Locate the cell with the specified text and output its (x, y) center coordinate. 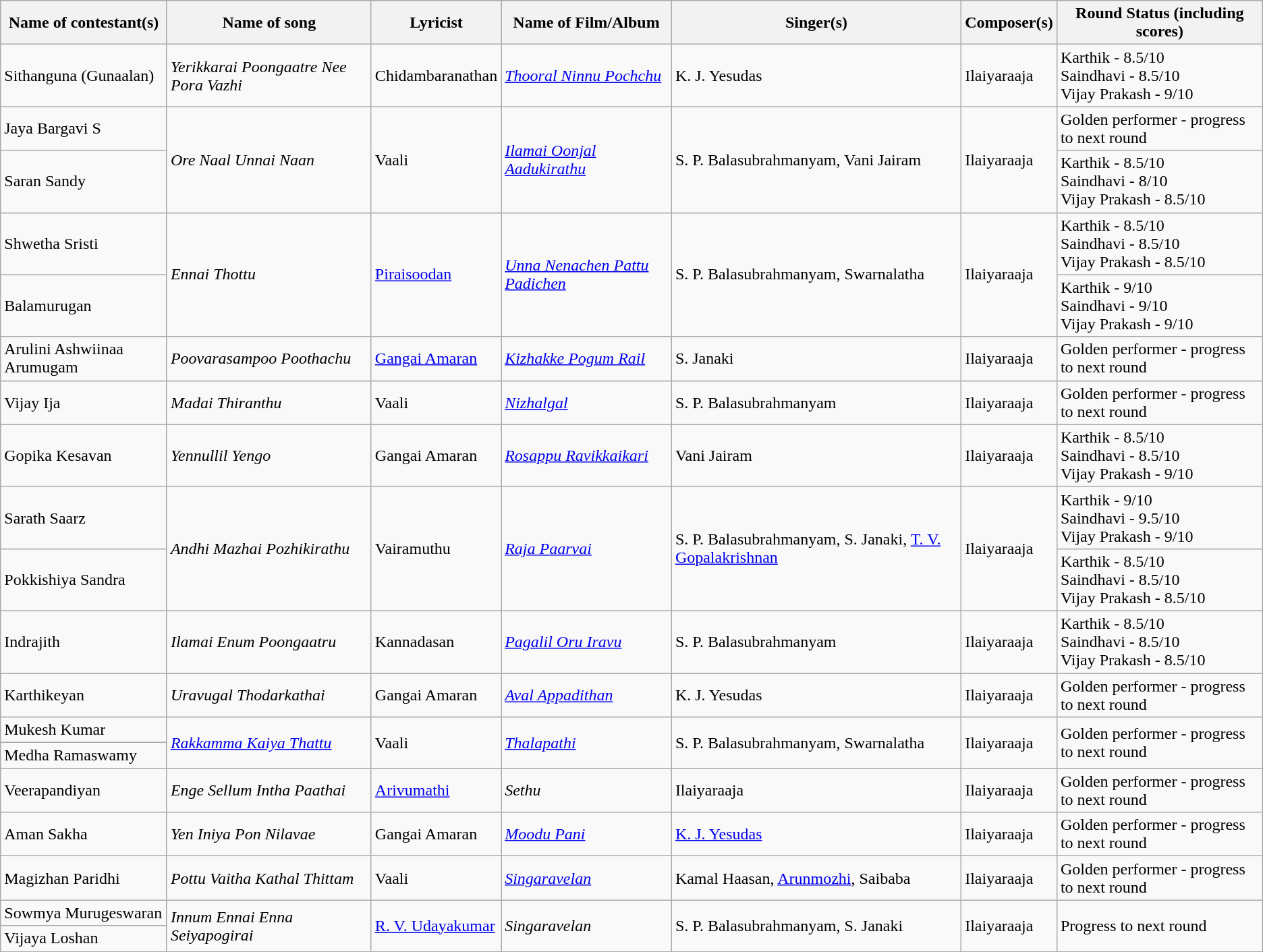
Name of Film/Album (587, 23)
Ennai Thottu (269, 275)
Sethu (587, 791)
S. P. Balasubrahmanyam, S. Janaki, T. V. Gopalakrishnan (816, 549)
Yerikkarai Poongaatre Nee Pora Vazhi (269, 76)
Round Status (including scores) (1159, 23)
Pokkishiya Sandra (84, 580)
Madai Thiranthu (269, 402)
S. P. Balasubrahmanyam, S. Janaki (816, 926)
Kizhakke Pogum Rail (587, 359)
Vani Jairam (816, 455)
Medha Ramaswamy (84, 756)
Uravugal Thodarkathai (269, 695)
Kannadasan (436, 642)
Yennullil Yengo (269, 455)
Pagalil Oru Iravu (587, 642)
S. P. Balasubrahmanyam, Vani Jairam (816, 159)
Kamal Haasan, Arunmozhi, Saibaba (816, 878)
Nizhalgal (587, 402)
Poovarasampoo Poothachu (269, 359)
Andhi Mazhai Pozhikirathu (269, 549)
Sowmya Murugeswaran (84, 913)
Shwetha Sristi (84, 244)
Saran Sandy (84, 181)
Progress to next round (1159, 926)
Name of contestant(s) (84, 23)
Innum Ennai Enna Seiyapogirai (269, 926)
Ilamai Oonjal Aadukirathu (587, 159)
Pottu Vaitha Kathal Thittam (269, 878)
Indrajith (84, 642)
Balamurugan (84, 306)
Karthik - 9/10Saindhavi - 9/10Vijay Prakash - 9/10 (1159, 306)
Vairamuthu (436, 549)
Sarath Saarz (84, 517)
Vijaya Loshan (84, 939)
Thalapathi (587, 743)
Karthik - 9/10Saindhavi - 9.5/10Vijay Prakash - 9/10 (1159, 517)
Gopika Kesavan (84, 455)
Raja Paarvai (587, 549)
Moodu Pani (587, 834)
Karthikeyan (84, 695)
Vijay Ija (84, 402)
Composer(s) (1009, 23)
Sithanguna (Gunaalan) (84, 76)
Piraisoodan (436, 275)
Name of song (269, 23)
S. Janaki (816, 359)
Mukesh Kumar (84, 730)
R. V. Udayakumar (436, 926)
Yen Iniya Pon Nilavae (269, 834)
Thooral Ninnu Pochchu (587, 76)
Karthik - 8.5/10Saindhavi - 8/10Vijay Prakash - 8.5/10 (1159, 181)
Chidambaranathan (436, 76)
Aman Sakha (84, 834)
Arivumathi (436, 791)
Veerapandiyan (84, 791)
Arulini Ashwiinaa Arumugam (84, 359)
Lyricist (436, 23)
Magizhan Paridhi (84, 878)
Rakkamma Kaiya Thattu (269, 743)
Ore Naal Unnai Naan (269, 159)
Jaya Bargavi S (84, 128)
Ilamai Enum Poongaatru (269, 642)
Rosappu Ravikkaikari (587, 455)
Enge Sellum Intha Paathai (269, 791)
Singer(s) (816, 23)
Aval Appadithan (587, 695)
Unna Nenachen Pattu Padichen (587, 275)
